Capture the cell that displays the provided text and extract its [X, Y] central coordinate. 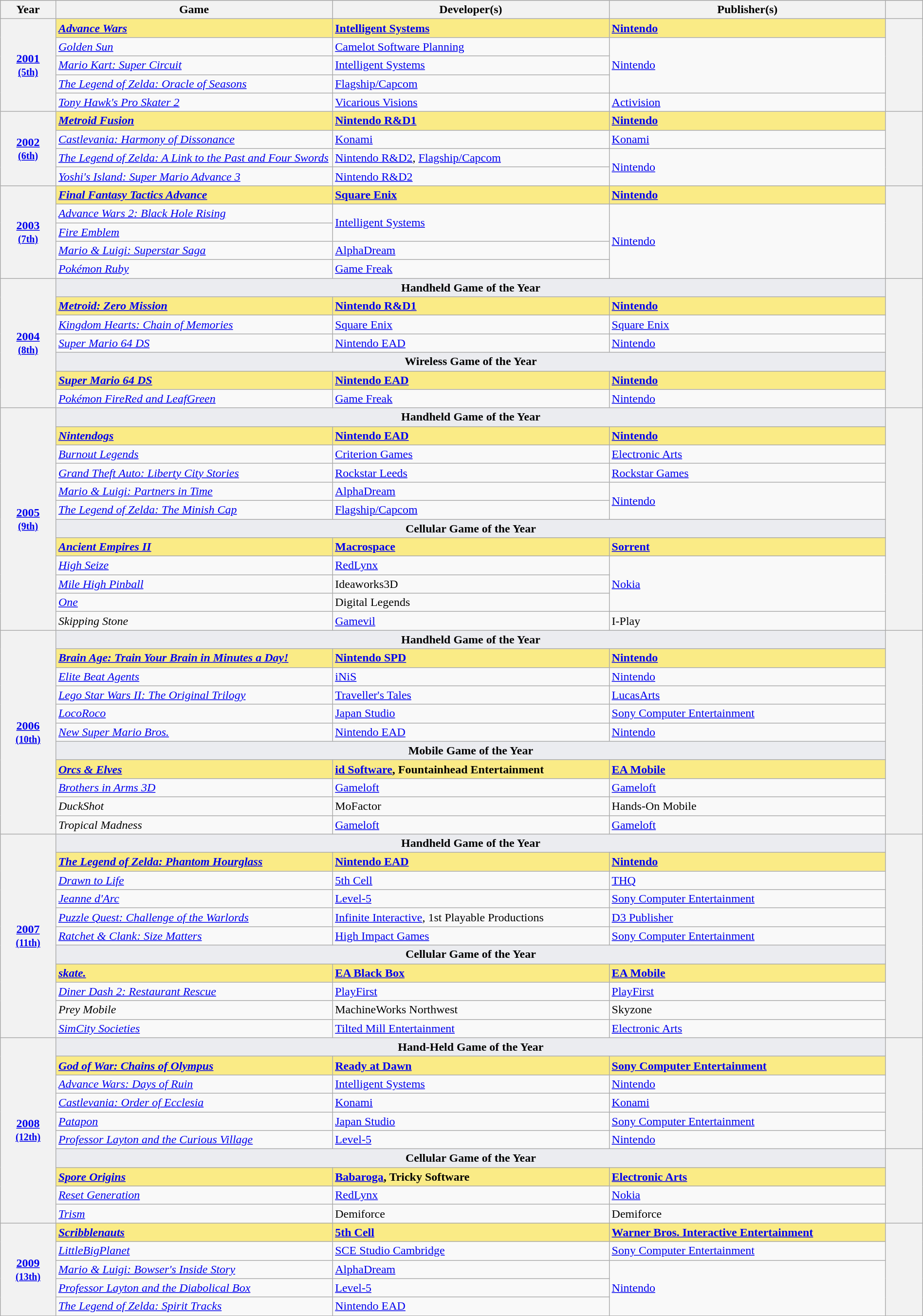
Grand Theft Auto: Liberty City Stories [194, 473]
Ratchet & Clank: Size Matters [194, 936]
The Legend of Zelda: Oracle of Seasons [194, 84]
Puzzle Quest: Challenge of the Warlords [194, 917]
id Software, Fountainhead Entertainment [471, 769]
Traveller's Tales [471, 695]
Hand-Held Game of the Year [470, 1047]
Pokémon Ruby [194, 269]
Tilted Mill Entertainment [471, 1028]
The Legend of Zelda: Spirit Tracks [194, 1306]
Rockstar Leeds [471, 473]
Mario & Luigi: Bowser's Inside Story [194, 1269]
Advance Wars: Days of Ruin [194, 1084]
Spore Origins [194, 1177]
Developer(s) [471, 10]
Criterion Games [471, 454]
Brain Age: Train Your Brain in Minutes a Day! [194, 658]
Nintendo R&D2 [471, 176]
Advance Wars [194, 28]
Infinite Interactive, 1st Playable Productions [471, 917]
Macrospace [471, 547]
Rockstar Games [747, 473]
Babaroga, Tricky Software [471, 1177]
The Legend of Zelda: Phantom Hourglass [194, 862]
I-Play [747, 621]
Final Fantasy Tactics Advance [194, 195]
2001 (5th) [28, 65]
2003 (7th) [28, 232]
iNiS [471, 676]
Castlevania: Harmony of Dissonance [194, 139]
Wireless Game of the Year [470, 362]
Metroid Fusion [194, 121]
Drawn to Life [194, 880]
skate. [194, 973]
Tony Hawk's Pro Skater 2 [194, 102]
Golden Sun [194, 47]
LittleBigPlanet [194, 1251]
Mario & Luigi: Partners in Time [194, 491]
Castlevania: Order of Ecclesia [194, 1102]
Scribblenauts [194, 1232]
DuckShot [194, 806]
Prey Mobile [194, 1010]
Mobile Game of the Year [470, 750]
Nintendo R&D2, Flagship/Capcom [471, 158]
Camelot Software Planning [471, 47]
The Legend of Zelda: A Link to the Past and Four Swords [194, 158]
Skipping Stone [194, 621]
Orcs & Elves [194, 769]
2006 (10th) [28, 732]
LucasArts [747, 695]
2009 (13th) [28, 1269]
Diner Dash 2: Restaurant Rescue [194, 991]
High Seize [194, 566]
Ancient Empires II [194, 547]
LocoRoco [194, 713]
Ideaworks3D [471, 584]
MoFactor [471, 806]
Advance Wars 2: Black Hole Rising [194, 213]
Vicarious Visions [471, 102]
Sorrent [747, 547]
One [194, 603]
Ready at Dawn [471, 1065]
Mario & Luigi: Superstar Saga [194, 251]
Kingdom Hearts: Chain of Memories [194, 325]
Metroid: Zero Mission [194, 306]
Professor Layton and the Curious Village [194, 1140]
Warner Bros. Interactive Entertainment [747, 1232]
Professor Layton and the Diabolical Box [194, 1288]
Reset Generation [194, 1195]
Trism [194, 1214]
THQ [747, 880]
Nintendogs [194, 436]
SCE Studio Cambridge [471, 1251]
2005(9th) [28, 519]
Publisher(s) [747, 10]
Year [28, 10]
2007 (11th) [28, 936]
Lego Star Wars II: The Original Trilogy [194, 695]
The Legend of Zelda: The Minish Cap [194, 510]
SimCity Societies [194, 1028]
Brothers in Arms 3D [194, 787]
Jeanne d'Arc [194, 899]
Skyzone [747, 1010]
MachineWorks Northwest [471, 1010]
High Impact Games [471, 936]
Activision [747, 102]
Yoshi's Island: Super Mario Advance 3 [194, 176]
D3 Publisher [747, 917]
Elite Beat Agents [194, 676]
Nintendo SPD [471, 658]
Mile High Pinball [194, 584]
Game [194, 10]
Patapon [194, 1121]
2002 (6th) [28, 148]
Mario Kart: Super Circuit [194, 65]
Burnout Legends [194, 454]
New Super Mario Bros. [194, 732]
Tropical Madness [194, 825]
Pokémon FireRed and LeafGreen [194, 399]
2008(12th) [28, 1130]
Fire Emblem [194, 232]
2004(8th) [28, 343]
Digital Legends [471, 603]
EA Black Box [471, 973]
Gamevil [471, 621]
God of War: Chains of Olympus [194, 1065]
Hands-On Mobile [747, 806]
